Detect which cell encompasses the target text, then output its [X, Y] center coordinate. 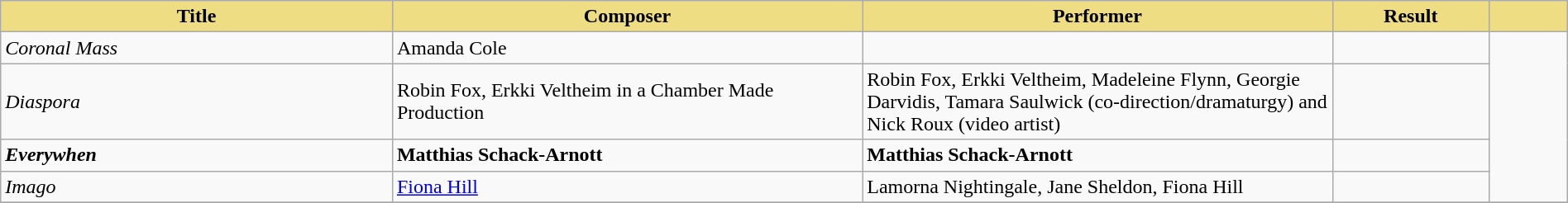
Diaspora [197, 101]
Lamorna Nightingale, Jane Sheldon, Fiona Hill [1097, 186]
Title [197, 17]
Robin Fox, Erkki Veltheim, Madeleine Flynn, Georgie Darvidis, Tamara Saulwick (co-direction/dramaturgy) and Nick Roux (video artist) [1097, 101]
Coronal Mass [197, 48]
Everywhen [197, 155]
Amanda Cole [627, 48]
Fiona Hill [627, 186]
Composer [627, 17]
Result [1411, 17]
Performer [1097, 17]
Robin Fox, Erkki Veltheim in a Chamber Made Production [627, 101]
Imago [197, 186]
